Scan for the cell matching the given text and deliver its [x, y] coordinate at center. 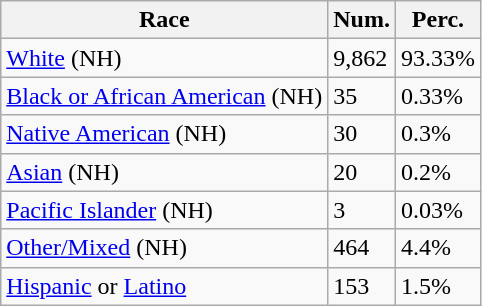
Num. [362, 20]
0.33% [438, 96]
3 [362, 210]
0.03% [438, 210]
4.4% [438, 248]
Pacific Islander (NH) [164, 210]
9,862 [362, 58]
Other/Mixed (NH) [164, 248]
464 [362, 248]
Asian (NH) [164, 172]
Race [164, 20]
30 [362, 134]
Hispanic or Latino [164, 286]
White (NH) [164, 58]
1.5% [438, 286]
20 [362, 172]
93.33% [438, 58]
0.3% [438, 134]
0.2% [438, 172]
Black or African American (NH) [164, 96]
Native American (NH) [164, 134]
Perc. [438, 20]
153 [362, 286]
35 [362, 96]
